Determine the (X, Y) coordinate at the center of the cell enclosing the given text.  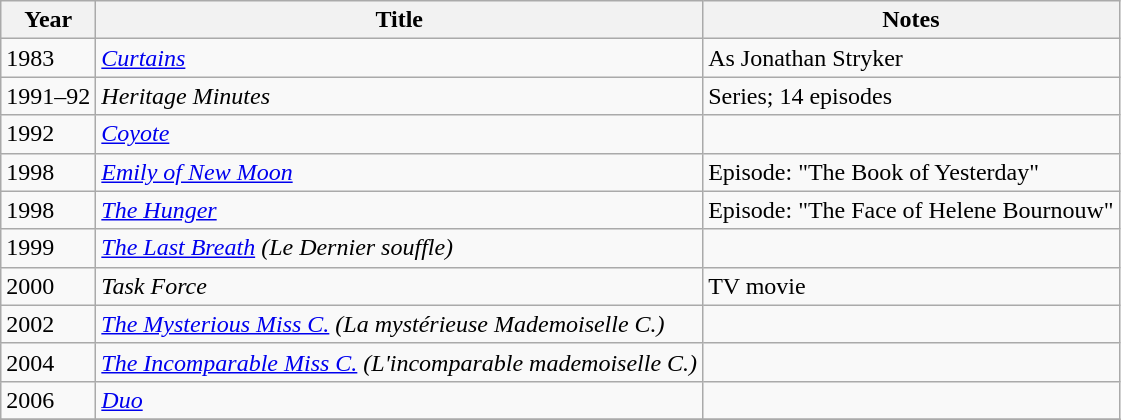
Title (400, 20)
Coyote (400, 134)
Duo (400, 400)
Curtains (400, 58)
2002 (48, 324)
2006 (48, 400)
Task Force (400, 286)
The Mysterious Miss C. (La mystérieuse Mademoiselle C.) (400, 324)
The Last Breath (Le Dernier souffle) (400, 248)
As Jonathan Stryker (912, 58)
Episode: "The Book of Yesterday" (912, 172)
Heritage Minutes (400, 96)
2000 (48, 286)
1983 (48, 58)
Series; 14 episodes (912, 96)
Episode: "The Face of Helene Bournouw" (912, 210)
Notes (912, 20)
Emily of New Moon (400, 172)
TV movie (912, 286)
The Hunger (400, 210)
1999 (48, 248)
1992 (48, 134)
The Incomparable Miss C. (L'incomparable mademoiselle C.) (400, 362)
Year (48, 20)
2004 (48, 362)
1991–92 (48, 96)
